Locate the cell with the specified text and output its (x, y) center coordinate. 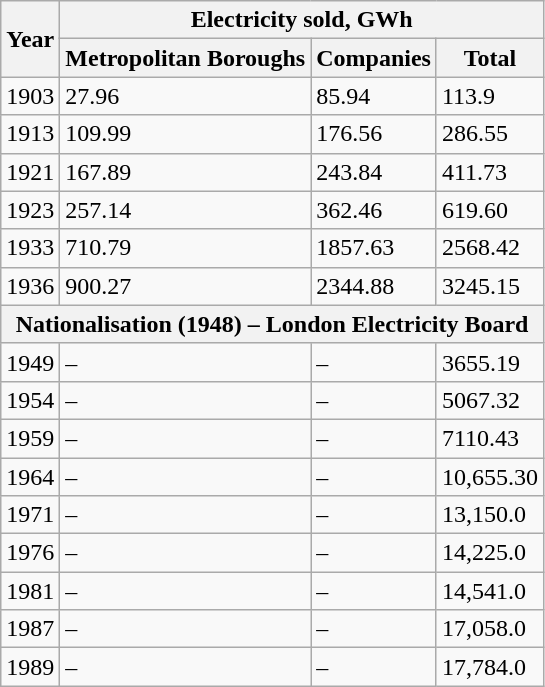
14,541.0 (490, 591)
Year (30, 39)
3655.19 (490, 362)
1959 (30, 438)
Companies (374, 58)
14,225.0 (490, 553)
1913 (30, 134)
1923 (30, 210)
1921 (30, 172)
13,150.0 (490, 515)
109.99 (186, 134)
1903 (30, 96)
411.73 (490, 172)
167.89 (186, 172)
Metropolitan Boroughs (186, 58)
1971 (30, 515)
243.84 (374, 172)
362.46 (374, 210)
1954 (30, 400)
7110.43 (490, 438)
1976 (30, 553)
Electricity sold, GWh (302, 20)
113.9 (490, 96)
1981 (30, 591)
Total (490, 58)
1987 (30, 629)
85.94 (374, 96)
1933 (30, 248)
17,058.0 (490, 629)
286.55 (490, 134)
2568.42 (490, 248)
10,655.30 (490, 477)
1936 (30, 286)
2344.88 (374, 286)
27.96 (186, 96)
257.14 (186, 210)
17,784.0 (490, 667)
1964 (30, 477)
1857.63 (374, 248)
1949 (30, 362)
1989 (30, 667)
5067.32 (490, 400)
3245.15 (490, 286)
710.79 (186, 248)
900.27 (186, 286)
Nationalisation (1948) – London Electricity Board (272, 324)
619.60 (490, 210)
176.56 (374, 134)
